From the cell containing the given text, extract its center point as [X, Y] coordinate. 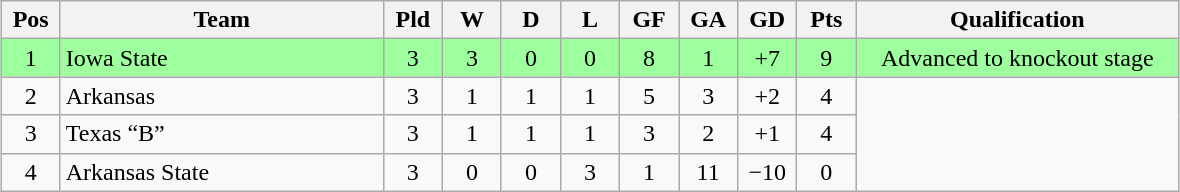
GF [650, 20]
Pts [826, 20]
+7 [768, 58]
D [530, 20]
Pos [30, 20]
GD [768, 20]
Arkansas State [222, 172]
−10 [768, 172]
Advanced to knockout stage [1018, 58]
+2 [768, 96]
GA [708, 20]
Iowa State [222, 58]
9 [826, 58]
5 [650, 96]
8 [650, 58]
W [472, 20]
L [590, 20]
Team [222, 20]
+1 [768, 134]
Arkansas [222, 96]
Pld [412, 20]
Texas “B” [222, 134]
Qualification [1018, 20]
11 [708, 172]
